Scan for the cell matching the given text and deliver its (x, y) coordinate at center. 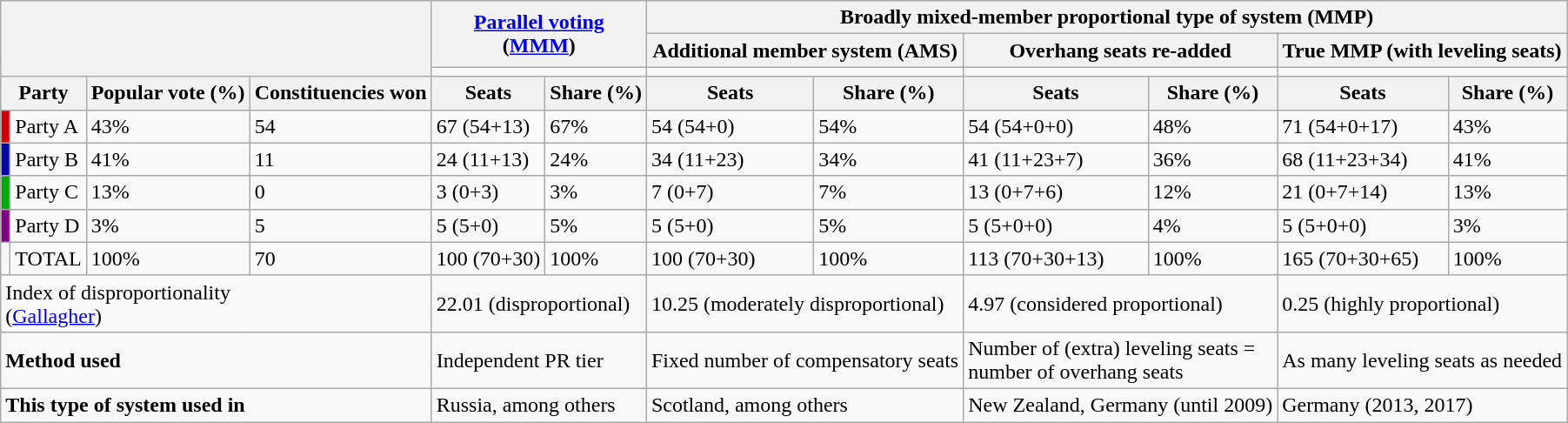
Index of disproportionality(Gallagher) (216, 303)
36% (1212, 159)
Independent PR tier (539, 360)
Number of (extra) leveling seats =number of overhang seats (1120, 360)
7% (889, 192)
34% (889, 159)
3 (0+3) (489, 192)
11 (341, 159)
TOTAL (49, 258)
Parallel voting(MMM) (539, 34)
70 (341, 258)
Russia, among others (539, 405)
67% (597, 126)
48% (1212, 126)
4% (1212, 225)
165 (70+30+65) (1364, 258)
7 (0+7) (730, 192)
Broadly mixed-member proportional type of system (MMP) (1106, 17)
Overhang seats re-added (1120, 50)
68 (11+23+34) (1364, 159)
As many leveling seats as needed (1423, 360)
Party B (49, 159)
0.25 (highly proportional) (1423, 303)
54 (54+0) (730, 126)
Germany (2013, 2017) (1423, 405)
Party A (49, 126)
24% (597, 159)
Method used (216, 360)
54 (54+0+0) (1056, 126)
12% (1212, 192)
22.01 (disproportional) (539, 303)
34 (11+23) (730, 159)
21 (0+7+14) (1364, 192)
Fixed number of compensatory seats (804, 360)
New Zealand, Germany (until 2009) (1120, 405)
Popular vote (%) (168, 93)
Constitu­encies won (341, 93)
24 (11+13) (489, 159)
71 (54+0+17) (1364, 126)
0 (341, 192)
13 (0+7+6) (1056, 192)
Party C (49, 192)
54 (341, 126)
10.25 (moderately disproportional) (804, 303)
True MMP (with leveling seats) (1423, 50)
54% (889, 126)
Scotland, among others (804, 405)
41 (11+23+7) (1056, 159)
Additional member system (AMS) (804, 50)
Party D (49, 225)
4.97 (considered proportional) (1120, 303)
67 (54+13) (489, 126)
5 (341, 225)
Party (43, 93)
This type of system used in (216, 405)
113 (70+30+13) (1056, 258)
